Identify which cell holds the provided text, then report its (x, y) central coordinate. 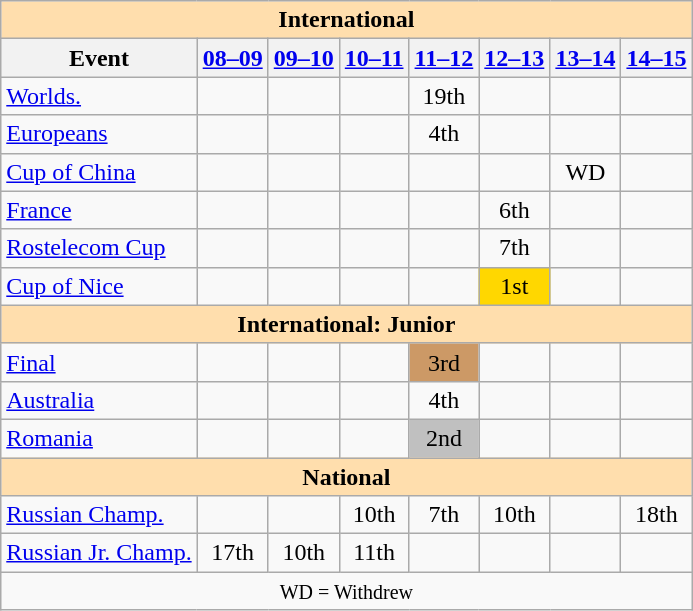
Cup of Nice (99, 286)
Europeans (99, 134)
Australia (99, 400)
11th (374, 553)
International (346, 20)
08–09 (232, 58)
6th (514, 210)
Russian Jr. Champ. (99, 553)
Event (99, 58)
Russian Champ. (99, 515)
Cup of China (99, 172)
Rostelecom Cup (99, 248)
Romania (99, 438)
National (346, 477)
WD = Withdrew (346, 591)
13–14 (586, 58)
12–13 (514, 58)
3rd (444, 362)
WD (586, 172)
International: Junior (346, 324)
14–15 (656, 58)
18th (656, 515)
17th (232, 553)
1st (514, 286)
09–10 (304, 58)
11–12 (444, 58)
Final (99, 362)
10–11 (374, 58)
19th (444, 96)
France (99, 210)
2nd (444, 438)
Worlds. (99, 96)
